Locate the cell with the specified text and output its (x, y) center coordinate. 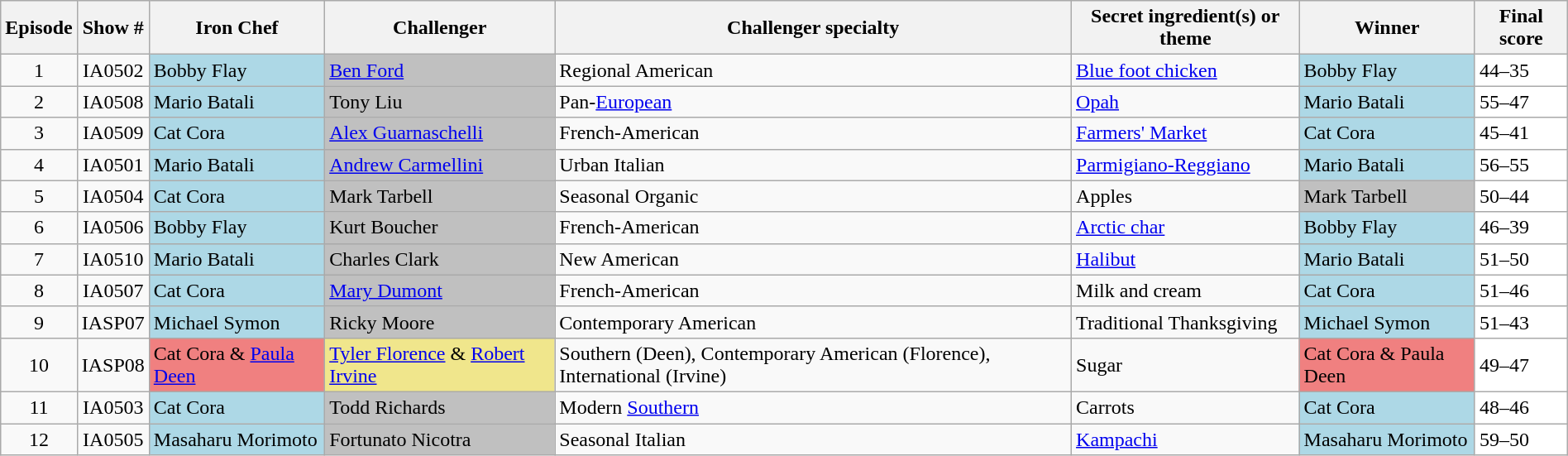
IASP07 (112, 322)
Contemporary American (814, 322)
Southern (Deen), Contemporary American (Florence), International (Irvine) (814, 364)
IA0503 (112, 407)
Iron Chef (237, 28)
Modern Southern (814, 407)
Seasonal Organic (814, 196)
9 (39, 322)
11 (39, 407)
IA0508 (112, 102)
2 (39, 102)
Carrots (1186, 407)
Secret ingredient(s) or theme (1186, 28)
49–47 (1521, 364)
48–46 (1521, 407)
IA0504 (112, 196)
Farmers' Market (1186, 133)
Tony Liu (440, 102)
Arctic char (1186, 228)
Traditional Thanksgiving (1186, 322)
Todd Richards (440, 407)
Halibut (1186, 259)
56–55 (1521, 165)
Kurt Boucher (440, 228)
IA0510 (112, 259)
50–44 (1521, 196)
IA0501 (112, 165)
Blue foot chicken (1186, 70)
Episode (39, 28)
New American (814, 259)
IASP08 (112, 364)
Alex Guarnaschelli (440, 133)
Mary Dumont (440, 290)
6 (39, 228)
59–50 (1521, 439)
IA0509 (112, 133)
8 (39, 290)
4 (39, 165)
Challenger specialty (814, 28)
Sugar (1186, 364)
51–43 (1521, 322)
Fortunato Nicotra (440, 439)
7 (39, 259)
51–46 (1521, 290)
Milk and cream (1186, 290)
Andrew Carmellini (440, 165)
45–41 (1521, 133)
Opah (1186, 102)
Winner (1387, 28)
46–39 (1521, 228)
IA0507 (112, 290)
10 (39, 364)
Seasonal Italian (814, 439)
IA0505 (112, 439)
Tyler Florence & Robert Irvine (440, 364)
Urban Italian (814, 165)
3 (39, 133)
51–50 (1521, 259)
Pan-European (814, 102)
IA0502 (112, 70)
Ricky Moore (440, 322)
55–47 (1521, 102)
Challenger (440, 28)
Charles Clark (440, 259)
1 (39, 70)
12 (39, 439)
Parmigiano-Reggiano (1186, 165)
Final score (1521, 28)
44–35 (1521, 70)
Regional American (814, 70)
Apples (1186, 196)
Ben Ford (440, 70)
Kampachi (1186, 439)
5 (39, 196)
IA0506 (112, 228)
Show # (112, 28)
